Determine the (x, y) coordinate at the center of the cell enclosing the given text.  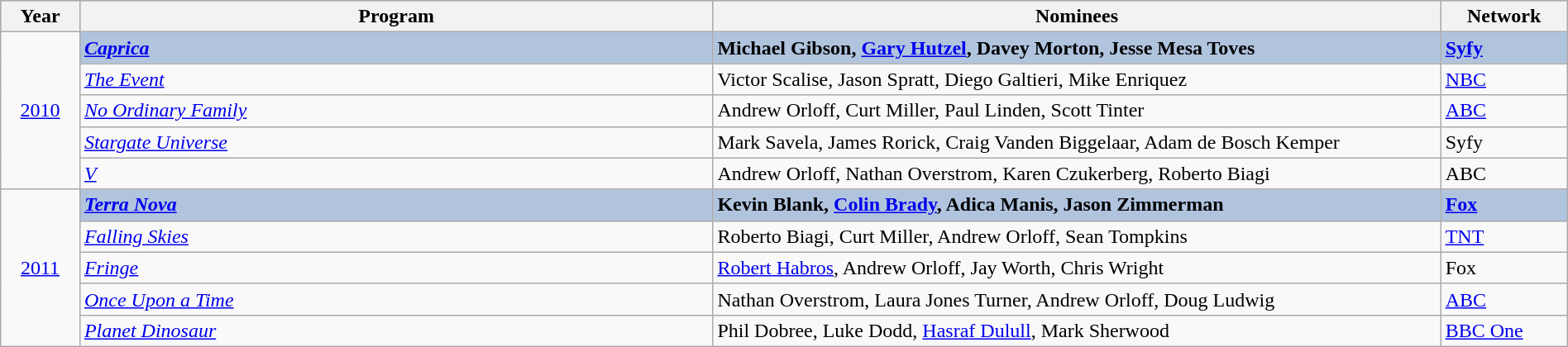
Falling Skies (395, 236)
Victor Scalise, Jason Spratt, Diego Galtieri, Mike Enriquez (1077, 79)
Network (1503, 17)
Andrew Orloff, Nathan Overstrom, Karen Czukerberg, Roberto Biagi (1077, 173)
V (395, 173)
Phil Dobree, Luke Dodd, Hasraf Dulull, Mark Sherwood (1077, 330)
Year (41, 17)
Mark Savela, James Rorick, Craig Vanden Biggelaar, Adam de Bosch Kemper (1077, 142)
Michael Gibson, Gary Hutzel, Davey Morton, Jesse Mesa Toves (1077, 48)
Terra Nova (395, 205)
BBC One (1503, 330)
NBC (1503, 79)
Nathan Overstrom, Laura Jones Turner, Andrew Orloff, Doug Ludwig (1077, 299)
Program (395, 17)
Caprica (395, 48)
Andrew Orloff, Curt Miller, Paul Linden, Scott Tinter (1077, 111)
Once Upon a Time (395, 299)
Fringe (395, 268)
The Event (395, 79)
Planet Dinosaur (395, 330)
Roberto Biagi, Curt Miller, Andrew Orloff, Sean Tompkins (1077, 236)
No Ordinary Family (395, 111)
Stargate Universe (395, 142)
2010 (41, 111)
Nominees (1077, 17)
2011 (41, 268)
Robert Habros, Andrew Orloff, Jay Worth, Chris Wright (1077, 268)
Kevin Blank, Colin Brady, Adica Manis, Jason Zimmerman (1077, 205)
TNT (1503, 236)
